Scan for the cell matching the given text and deliver its [x, y] coordinate at center. 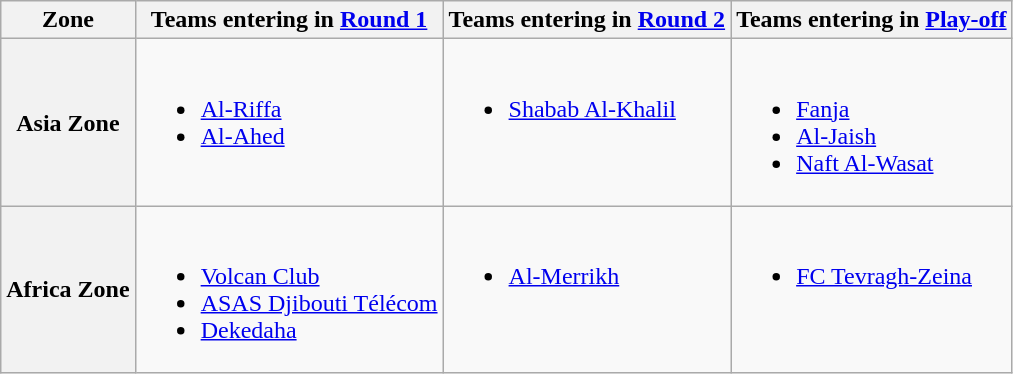
FC Tevragh-Zeina [872, 290]
Fanja Al-Jaish Naft Al-Wasat [872, 122]
Teams entering in Round 1 [289, 20]
Africa Zone [68, 290]
Shabab Al-Khalil [587, 122]
Volcan Club ASAS Djibouti Télécom Dekedaha [289, 290]
Zone [68, 20]
Al-Riffa Al-Ahed [289, 122]
Al-Merrikh [587, 290]
Asia Zone [68, 122]
Teams entering in Round 2 [587, 20]
Teams entering in Play-off [872, 20]
